Find where the given text appears and provide that cell's center as [X, Y] coordinate. 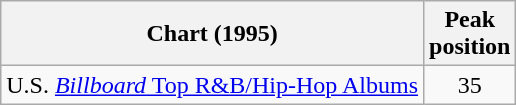
35 [470, 85]
U.S. Billboard Top R&B/Hip-Hop Albums [212, 85]
Chart (1995) [212, 34]
Peakposition [470, 34]
